For the text-containing cell, return its midpoint in (x, y) coordinate format. 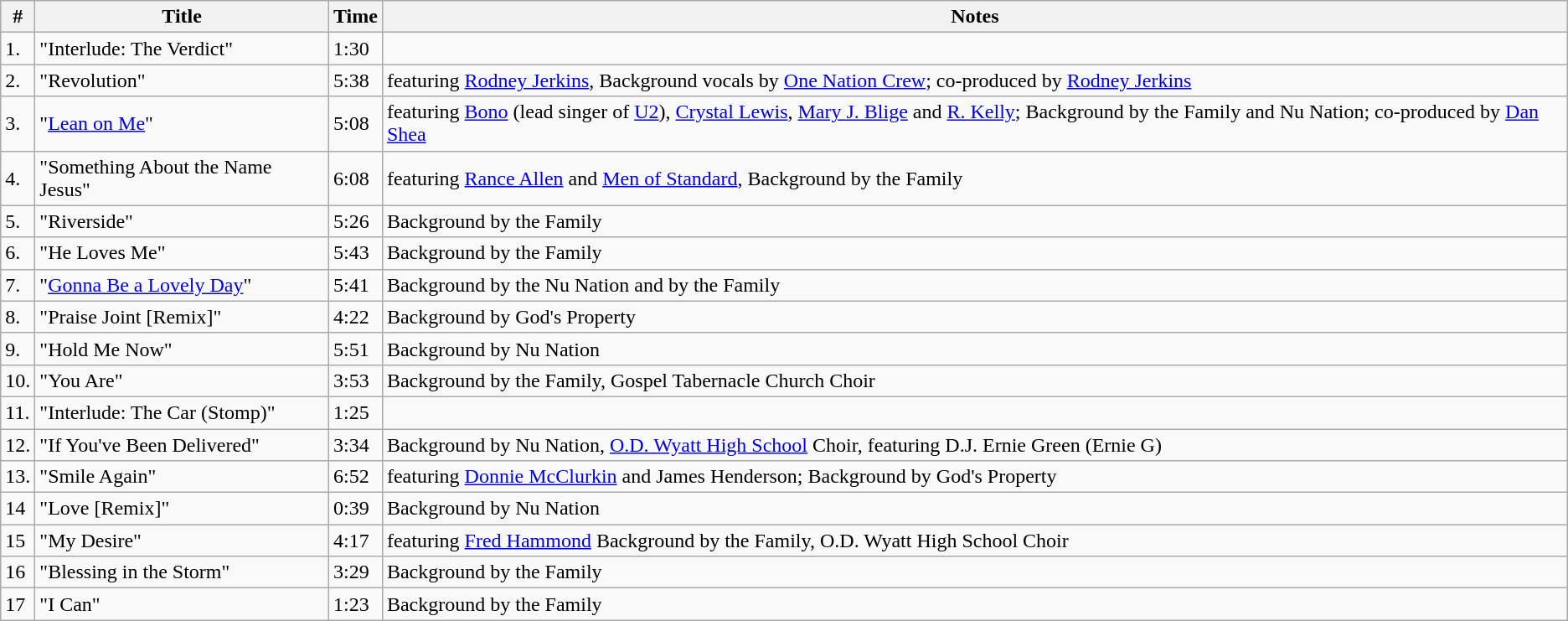
featuring Bono (lead singer of U2), Crystal Lewis, Mary J. Blige and R. Kelly; Background by the Family and Nu Nation; co-produced by Dan Shea (975, 124)
11. (18, 412)
"If You've Been Delivered" (183, 445)
featuring Rodney Jerkins, Background vocals by One Nation Crew; co-produced by Rodney Jerkins (975, 80)
3:34 (355, 445)
Background by Nu Nation, O.D. Wyatt High School Choir, featuring D.J. Ernie Green (Ernie G) (975, 445)
"Praise Joint [Remix]" (183, 317)
"You Are" (183, 380)
"Lean on Me" (183, 124)
"Riverside" (183, 221)
1. (18, 49)
0:39 (355, 509)
5:08 (355, 124)
4:22 (355, 317)
2. (18, 80)
"Smile Again" (183, 477)
16 (18, 572)
8. (18, 317)
"Interlude: The Verdict" (183, 49)
featuring Donnie McClurkin and James Henderson; Background by God's Property (975, 477)
"Revolution" (183, 80)
7. (18, 285)
3:29 (355, 572)
4:17 (355, 541)
5:41 (355, 285)
"Hold Me Now" (183, 349)
1:30 (355, 49)
Time (355, 17)
"Blessing in the Storm" (183, 572)
featuring Rance Allen and Men of Standard, Background by the Family (975, 178)
featuring Fred Hammond Background by the Family, O.D. Wyatt High School Choir (975, 541)
Background by God's Property (975, 317)
6. (18, 253)
1:23 (355, 604)
1:25 (355, 412)
"Something About the Name Jesus" (183, 178)
5:43 (355, 253)
12. (18, 445)
Notes (975, 17)
Title (183, 17)
"Gonna Be a Lovely Day" (183, 285)
Background by the Nu Nation and by the Family (975, 285)
"Interlude: The Car (Stomp)" (183, 412)
"I Can" (183, 604)
5:51 (355, 349)
3:53 (355, 380)
15 (18, 541)
4. (18, 178)
5:26 (355, 221)
13. (18, 477)
3. (18, 124)
Background by the Family, Gospel Tabernacle Church Choir (975, 380)
10. (18, 380)
"Love [Remix]" (183, 509)
14 (18, 509)
"He Loves Me" (183, 253)
# (18, 17)
9. (18, 349)
17 (18, 604)
6:08 (355, 178)
6:52 (355, 477)
"My Desire" (183, 541)
5. (18, 221)
5:38 (355, 80)
